Identify which cell holds the provided text, then report its [x, y] central coordinate. 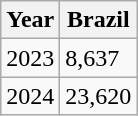
23,620 [98, 96]
8,637 [98, 58]
Year [30, 20]
Brazil [98, 20]
2023 [30, 58]
2024 [30, 96]
